Output the [x, y] coordinate of the center of the cell containing the given text.  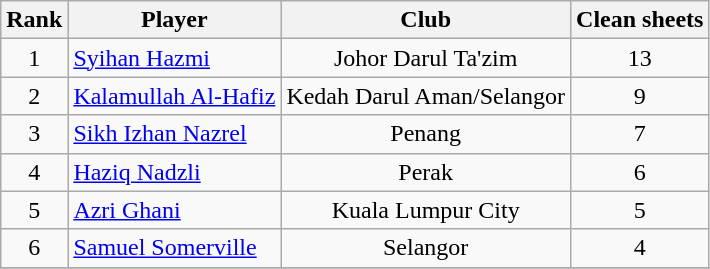
Samuel Somerville [174, 248]
Kuala Lumpur City [426, 210]
Azri Ghani [174, 210]
Sikh Izhan Nazrel [174, 134]
Kalamullah Al-Hafiz [174, 96]
13 [640, 58]
1 [34, 58]
Club [426, 20]
Perak [426, 172]
Kedah Darul Aman/Selangor [426, 96]
2 [34, 96]
Haziq Nadzli [174, 172]
Johor Darul Ta'zim [426, 58]
Syihan Hazmi [174, 58]
9 [640, 96]
Selangor [426, 248]
Clean sheets [640, 20]
Rank [34, 20]
Penang [426, 134]
3 [34, 134]
Player [174, 20]
7 [640, 134]
